Detect which cell encompasses the target text, then output its (x, y) center coordinate. 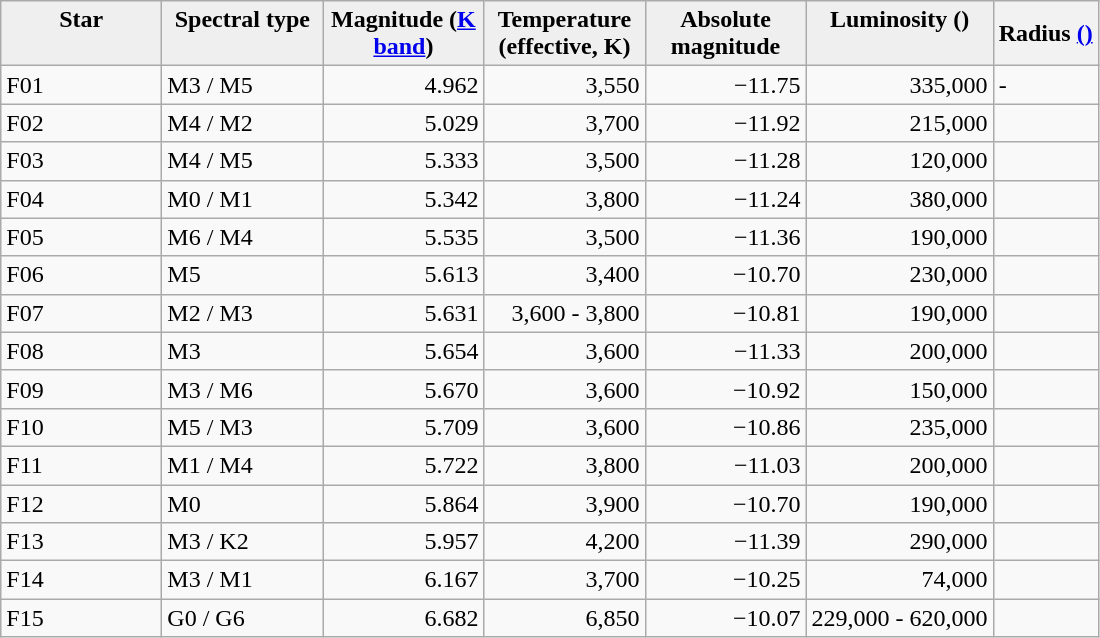
3,900 (564, 503)
M1 / M4 (242, 465)
M6 / M4 (242, 237)
F08 (82, 351)
F09 (82, 389)
74,000 (900, 580)
Luminosity () (900, 34)
229,000 - 620,000 (900, 618)
M2 / M3 (242, 313)
−11.03 (726, 465)
M3 / K2 (242, 542)
M3 / M6 (242, 389)
Spectral type (242, 34)
F13 (82, 542)
5.709 (404, 427)
−10.81 (726, 313)
Absolute magnitude (726, 34)
Magnitude (K band) (404, 34)
4,200 (564, 542)
−11.36 (726, 237)
5.535 (404, 237)
F10 (82, 427)
−11.75 (726, 85)
335,000 (900, 85)
5.029 (404, 123)
F05 (82, 237)
3,600 - 3,800 (564, 313)
6.167 (404, 580)
−11.28 (726, 161)
M0 (242, 503)
230,000 (900, 275)
M3 / M1 (242, 580)
6,850 (564, 618)
5.722 (404, 465)
M4 / M5 (242, 161)
−10.25 (726, 580)
4.962 (404, 85)
−11.33 (726, 351)
120,000 (900, 161)
M0 / M1 (242, 199)
290,000 (900, 542)
5.631 (404, 313)
Star (82, 34)
215,000 (900, 123)
6.682 (404, 618)
Radius () (1046, 34)
Temperature (effective, K) (564, 34)
−10.07 (726, 618)
F15 (82, 618)
150,000 (900, 389)
M3 / M5 (242, 85)
5.613 (404, 275)
F12 (82, 503)
−11.24 (726, 199)
−11.39 (726, 542)
5.342 (404, 199)
5.957 (404, 542)
- (1046, 85)
380,000 (900, 199)
−11.92 (726, 123)
M4 / M2 (242, 123)
235,000 (900, 427)
M5 (242, 275)
3,400 (564, 275)
−10.86 (726, 427)
F01 (82, 85)
M3 (242, 351)
F07 (82, 313)
5.864 (404, 503)
F06 (82, 275)
F11 (82, 465)
F03 (82, 161)
M5 / M3 (242, 427)
G0 / G6 (242, 618)
F04 (82, 199)
−10.92 (726, 389)
5.333 (404, 161)
3,550 (564, 85)
5.670 (404, 389)
F02 (82, 123)
5.654 (404, 351)
F14 (82, 580)
